Pinpoint the cell where the given text exists, returning its [X, Y] midpoint coordinate. 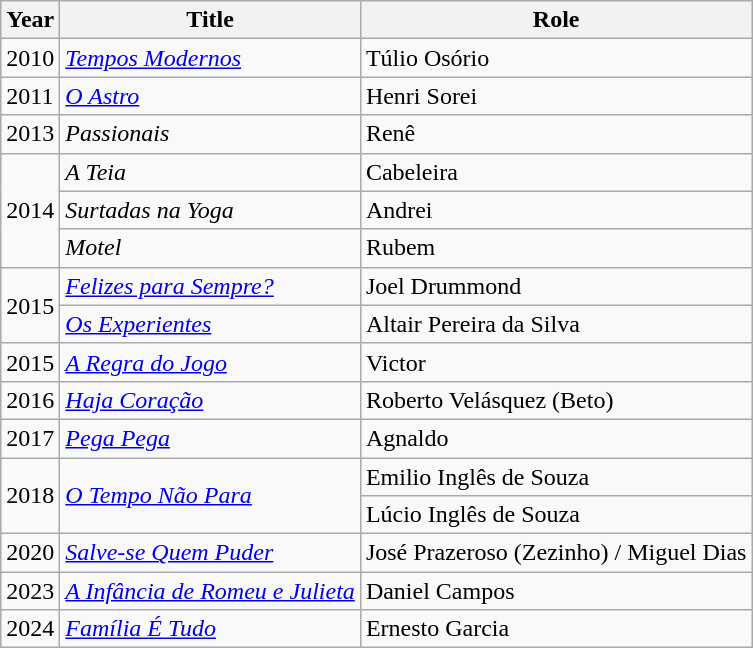
2016 [30, 400]
2013 [30, 134]
Felizes para Sempre? [210, 286]
Role [556, 20]
Ernesto Garcia [556, 629]
Cabeleira [556, 172]
Túlio Osório [556, 58]
Victor [556, 362]
Renê [556, 134]
Haja Coração [210, 400]
Year [30, 20]
Lúcio Inglês de Souza [556, 515]
Motel [210, 248]
Henri Sorei [556, 96]
A Regra do Jogo [210, 362]
2023 [30, 591]
Joel Drummond [556, 286]
Altair Pereira da Silva [556, 324]
Title [210, 20]
2010 [30, 58]
2020 [30, 553]
Tempos Modernos [210, 58]
2018 [30, 496]
José Prazeroso (Zezinho) / Miguel Dias [556, 553]
Agnaldo [556, 438]
2014 [30, 210]
Daniel Campos [556, 591]
2011 [30, 96]
A Infância de Romeu e Julieta [210, 591]
Os Experientes [210, 324]
2024 [30, 629]
O Tempo Não Para [210, 496]
Emilio Inglês de Souza [556, 477]
O Astro [210, 96]
Roberto Velásquez (Beto) [556, 400]
Andrei [556, 210]
Passionais [210, 134]
Pega Pega [210, 438]
Família É Tudo [210, 629]
Surtadas na Yoga [210, 210]
A Teia [210, 172]
Salve-se Quem Puder [210, 553]
Rubem [556, 248]
2017 [30, 438]
